Output the [x, y] coordinate of the center of the cell containing the given text.  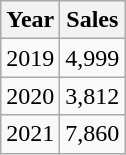
2021 [30, 134]
Year [30, 20]
7,860 [92, 134]
3,812 [92, 96]
2019 [30, 58]
4,999 [92, 58]
Sales [92, 20]
2020 [30, 96]
